Pinpoint the cell where the given text exists, returning its [X, Y] midpoint coordinate. 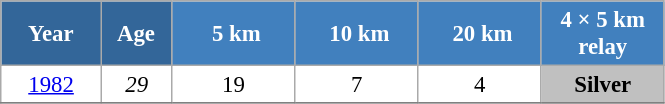
10 km [356, 34]
Age [136, 34]
19 [234, 85]
Year [52, 34]
7 [356, 85]
Silver [602, 85]
1982 [52, 85]
4 × 5 km relay [602, 34]
20 km [480, 34]
29 [136, 85]
4 [480, 85]
5 km [234, 34]
